Output the (x, y) coordinate of the center of the cell containing the given text.  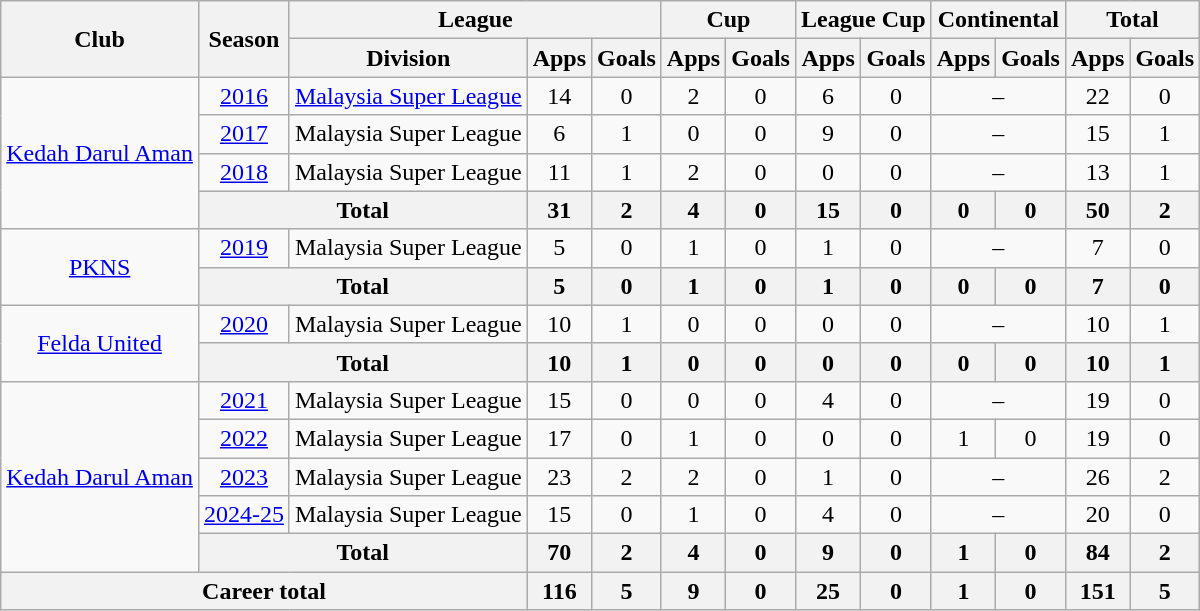
2023 (244, 477)
Club (100, 39)
2020 (244, 324)
2016 (244, 96)
Division (408, 58)
2017 (244, 134)
17 (559, 438)
13 (1097, 172)
116 (559, 591)
26 (1097, 477)
League Cup (863, 20)
25 (828, 591)
Felda United (100, 343)
2022 (244, 438)
20 (1097, 515)
PKNS (100, 267)
Career total (264, 591)
31 (559, 210)
50 (1097, 210)
Season (244, 39)
Continental (998, 20)
League (475, 20)
11 (559, 172)
70 (559, 553)
2024-25 (244, 515)
Cup (728, 20)
2018 (244, 172)
23 (559, 477)
2019 (244, 248)
2021 (244, 400)
84 (1097, 553)
14 (559, 96)
151 (1097, 591)
22 (1097, 96)
